Determine the (x, y) coordinate at the center of the cell enclosing the given text.  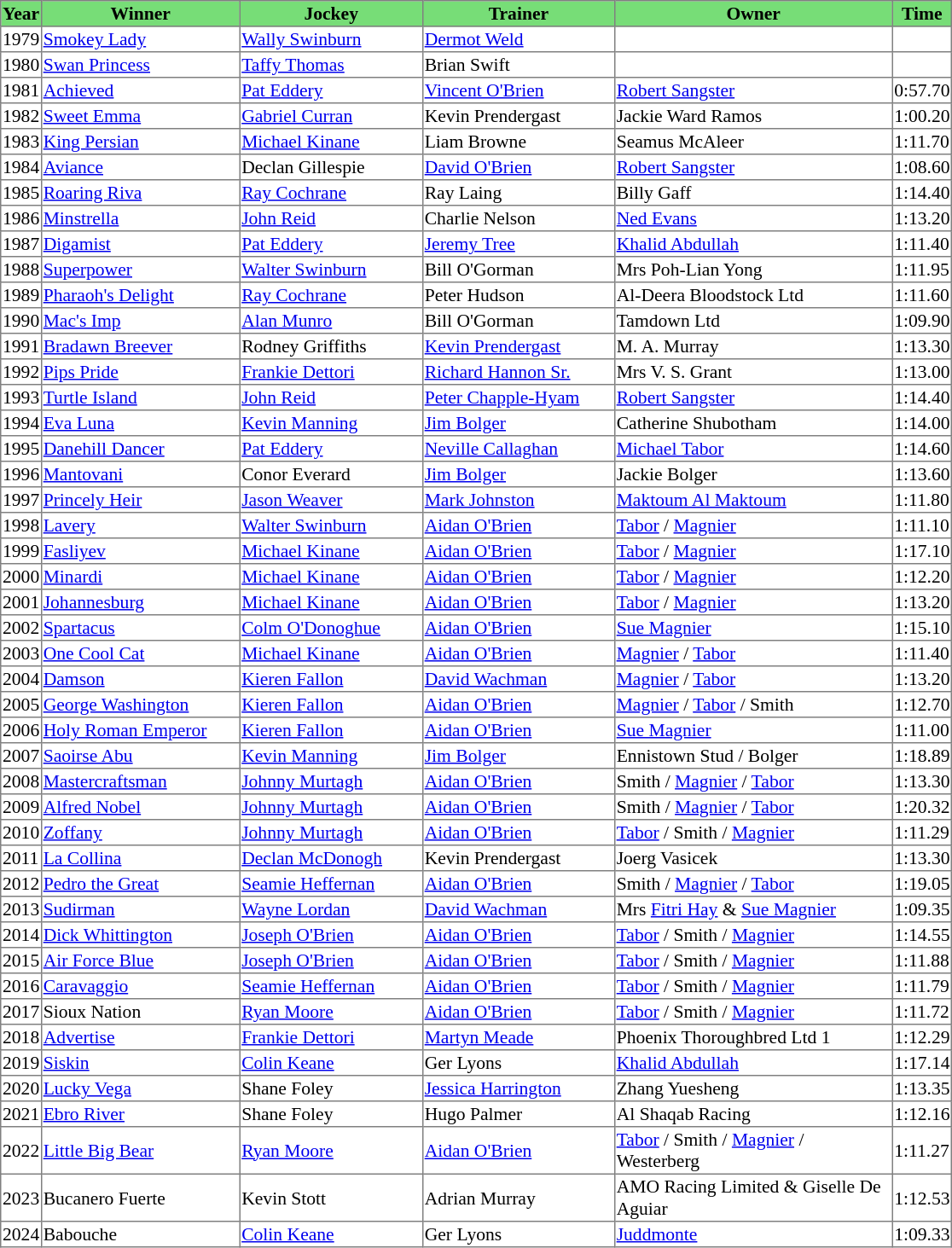
1:12.16 (922, 1114)
Mrs V. S. Grant (753, 372)
Alfred Nobel (140, 807)
Danehill Dancer (140, 449)
Air Force Blue (140, 961)
1979 (21, 39)
1991 (21, 346)
1:18.89 (922, 756)
1:09.33 (922, 1234)
1:11.79 (922, 986)
Michael Tabor (753, 449)
Jackie Ward Ramos (753, 116)
George Washington (140, 705)
Mastercraftsman (140, 781)
Vincent O'Brien (519, 90)
Jason Weaver (331, 500)
Magnier / Tabor / Smith (753, 705)
2016 (21, 986)
2023 (21, 1198)
2007 (21, 756)
2020 (21, 1088)
1:09.90 (922, 321)
2011 (21, 858)
1:12.70 (922, 705)
1986 (21, 218)
1984 (21, 167)
1:19.05 (922, 884)
Maktoum Al Maktoum (753, 500)
La Collina (140, 858)
Babouche (140, 1234)
Advertise (140, 1037)
Ned Evans (753, 218)
Pedro the Great (140, 884)
Liam Browne (519, 142)
Mac's Imp (140, 321)
Lucky Vega (140, 1088)
Achieved (140, 90)
1:15.10 (922, 628)
Saoirse Abu (140, 756)
1:11.80 (922, 500)
Mantovani (140, 474)
1:20.32 (922, 807)
Gabriel Curran (331, 116)
1:13.00 (922, 372)
Billy Gaff (753, 193)
2022 (21, 1151)
Neville Callaghan (519, 449)
Sudirman (140, 909)
1:11.60 (922, 295)
2009 (21, 807)
Spartacus (140, 628)
Siskin (140, 1063)
Turtle Island (140, 398)
Seamus McAleer (753, 142)
Minardi (140, 577)
1982 (21, 116)
Peter Chapple-Hyam (519, 398)
Jockey (331, 14)
Ray Laing (519, 193)
Johannesburg (140, 602)
2012 (21, 884)
1:11.10 (922, 525)
2013 (21, 909)
1:14.55 (922, 935)
2000 (21, 577)
Digamist (140, 244)
Alan Munro (331, 321)
Catherine Shubotham (753, 423)
Time (922, 14)
1993 (21, 398)
2001 (21, 602)
Charlie Nelson (519, 218)
1:11.29 (922, 833)
Hugo Palmer (519, 1114)
Colm O'Donoghue (331, 628)
Ebro River (140, 1114)
Kevin Stott (331, 1198)
Year (21, 14)
Juddmonte (753, 1234)
Fasliyev (140, 551)
1:13.35 (922, 1088)
Mrs Fitri Hay & Sue Magnier (753, 909)
Tabor / Smith / Magnier / Westerberg (753, 1151)
1:17.10 (922, 551)
1998 (21, 525)
Dermot Weld (519, 39)
Richard Hannon Sr. (519, 372)
Caravaggio (140, 986)
Joerg Vasicek (753, 858)
1985 (21, 193)
Roaring Riva (140, 193)
1:17.14 (922, 1063)
Sweet Emma (140, 116)
2019 (21, 1063)
Jackie Bolger (753, 474)
2024 (21, 1234)
Little Big Bear (140, 1151)
Tamdown Ltd (753, 321)
King Persian (140, 142)
1:11.72 (922, 1012)
Phoenix Thoroughbred Ltd 1 (753, 1037)
1:11.70 (922, 142)
Eva Luna (140, 423)
1988 (21, 270)
Swan Princess (140, 65)
1994 (21, 423)
Al-Deera Bloodstock Ltd (753, 295)
Zoffany (140, 833)
M. A. Murray (753, 346)
Al Shaqab Racing (753, 1114)
Ennistown Stud / Bolger (753, 756)
2004 (21, 679)
2014 (21, 935)
2018 (21, 1037)
David O'Brien (519, 167)
2006 (21, 730)
Holy Roman Emperor (140, 730)
Rodney Griffiths (331, 346)
2015 (21, 961)
Mrs Poh-Lian Yong (753, 270)
Pharaoh's Delight (140, 295)
Conor Everard (331, 474)
Princely Heir (140, 500)
Winner (140, 14)
Wally Swinburn (331, 39)
1996 (21, 474)
Lavery (140, 525)
2002 (21, 628)
1987 (21, 244)
Bradawn Breever (140, 346)
2008 (21, 781)
1:12.20 (922, 577)
Superpower (140, 270)
1981 (21, 90)
Taffy Thomas (331, 65)
1:11.27 (922, 1151)
1:12.53 (922, 1198)
Declan McDonogh (331, 858)
1989 (21, 295)
Trainer (519, 14)
Aviance (140, 167)
Sioux Nation (140, 1012)
2017 (21, 1012)
Pips Pride (140, 372)
1980 (21, 65)
Martyn Meade (519, 1037)
Wayne Lordan (331, 909)
Bucanero Fuerte (140, 1198)
AMO Racing Limited & Giselle De Aguiar (753, 1198)
Damson (140, 679)
2005 (21, 705)
1:11.88 (922, 961)
0:57.70 (922, 90)
Brian Swift (519, 65)
Smokey Lady (140, 39)
1992 (21, 372)
Zhang Yuesheng (753, 1088)
2010 (21, 833)
Minstrella (140, 218)
1983 (21, 142)
1:08.60 (922, 167)
One Cool Cat (140, 653)
1:14.00 (922, 423)
1999 (21, 551)
1:13.60 (922, 474)
2003 (21, 653)
Jessica Harrington (519, 1088)
1:14.60 (922, 449)
1:12.29 (922, 1037)
1:09.35 (922, 909)
1997 (21, 500)
Adrian Murray (519, 1198)
1:11.95 (922, 270)
1:11.00 (922, 730)
2021 (21, 1114)
Jeremy Tree (519, 244)
Dick Whittington (140, 935)
1995 (21, 449)
Declan Gillespie (331, 167)
1990 (21, 321)
Mark Johnston (519, 500)
Peter Hudson (519, 295)
Owner (753, 14)
1:00.20 (922, 116)
